Pinpoint the cell where the given text exists, returning its (X, Y) midpoint coordinate. 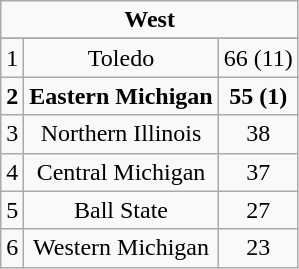
55 (1) (258, 96)
Toledo (121, 58)
37 (258, 172)
Northern Illinois (121, 134)
5 (12, 210)
Western Michigan (121, 248)
Ball State (121, 210)
2 (12, 96)
4 (12, 172)
Central Michigan (121, 172)
Eastern Michigan (121, 96)
6 (12, 248)
66 (11) (258, 58)
3 (12, 134)
38 (258, 134)
West (150, 20)
23 (258, 248)
1 (12, 58)
27 (258, 210)
